Locate the cell with the specified text and output its (x, y) center coordinate. 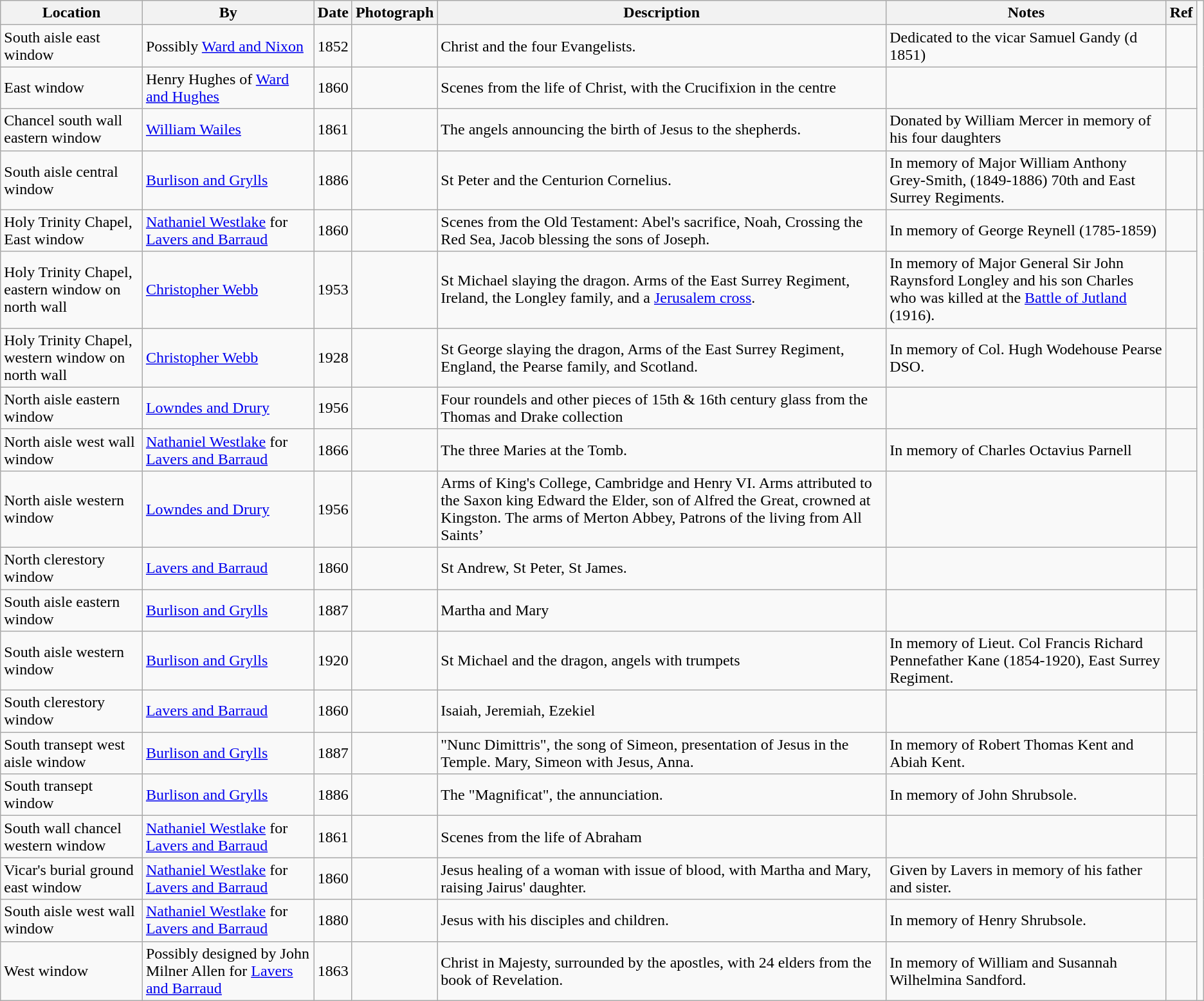
William Wailes (228, 130)
In memory of Lieut. Col Francis Richard Pennefather Kane (1854-1920), East Surrey Regiment. (1026, 661)
St Andrew, St Peter, St James. (662, 568)
1866 (333, 450)
South aisle eastern window (72, 609)
St George slaying the dragon, Arms of the East Surrey Regiment, England, the Pearse family, and Scotland. (662, 357)
South aisle west wall window (72, 921)
Ref (1181, 13)
West window (72, 971)
Possibly Ward and Nixon (228, 46)
Description (662, 13)
Jesus healing of a woman with issue of blood, with Martha and Mary, raising Jairus' daughter. (662, 878)
1880 (333, 921)
South aisle central window (72, 180)
South transept window (72, 795)
In memory of Col. Hugh Wodehouse Pearse DSO. (1026, 357)
Martha and Mary (662, 609)
Christ and the four Evangelists. (662, 46)
Chancel south wall eastern window (72, 130)
North aisle eastern window (72, 408)
In memory of John Shrubsole. (1026, 795)
South aisle east window (72, 46)
In memory of William and Susannah Wilhelmina Sandford. (1026, 971)
South aisle western window (72, 661)
Holy Trinity Chapel, East window (72, 230)
Donated by William Mercer in memory of his four daughters (1026, 130)
Scenes from the life of Christ, with the Crucifixion in the centre (662, 87)
In memory of Robert Thomas Kent and Abiah Kent. (1026, 753)
1920 (333, 661)
St Michael slaying the dragon. Arms of the East Surrey Regiment, Ireland, the Longley family, and a Jerusalem cross. (662, 289)
Jesus with his disciples and children. (662, 921)
In memory of Charles Octavius Parnell (1026, 450)
Scenes from the life of Abraham (662, 837)
1852 (333, 46)
Date (333, 13)
St Peter and the Centurion Cornelius. (662, 180)
Four roundels and other pieces of 15th & 16th century glass from the Thomas and Drake collection (662, 408)
The angels announcing the birth of Jesus to the shepherds. (662, 130)
In memory of George Reynell (1785-1859) (1026, 230)
The "Magnificat", the annunciation. (662, 795)
Vicar's burial ground east window (72, 878)
Photograph (394, 13)
Location (72, 13)
Holy Trinity Chapel, eastern window on north wall (72, 289)
North clerestory window (72, 568)
Holy Trinity Chapel, western window on north wall (72, 357)
Isaiah, Jeremiah, Ezekiel (662, 711)
In memory of Henry Shrubsole. (1026, 921)
1863 (333, 971)
Christ in Majesty, surrounded by the apostles, with 24 elders from the book of Revelation. (662, 971)
North aisle western window (72, 509)
The three Maries at the Tomb. (662, 450)
In memory of Major General Sir John Raynsford Longley and his son Charles who was killed at the Battle of Jutland (1916). (1026, 289)
1953 (333, 289)
St Michael and the dragon, angels with trumpets (662, 661)
East window (72, 87)
Henry Hughes of Ward and Hughes (228, 87)
Notes (1026, 13)
Dedicated to the vicar Samuel Gandy (d 1851) (1026, 46)
1928 (333, 357)
South transept west aisle window (72, 753)
Given by Lavers in memory of his father and sister. (1026, 878)
By (228, 13)
"Nunc Dimittris", the song of Simeon, presentation of Jesus in the Temple. Mary, Simeon with Jesus, Anna. (662, 753)
South wall chancel western window (72, 837)
South clerestory window (72, 711)
North aisle west wall window (72, 450)
Scenes from the Old Testament: Abel's sacrifice, Noah, Crossing the Red Sea, Jacob blessing the sons of Joseph. (662, 230)
In memory of Major William Anthony Grey-Smith, (1849-1886) 70th and East Surrey Regiments. (1026, 180)
Possibly designed by John Milner Allen for Lavers and Barraud (228, 971)
